For the text-containing cell, return its midpoint in (x, y) coordinate format. 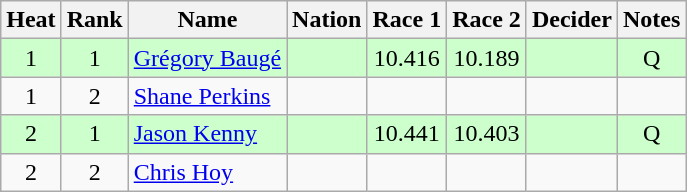
Notes (651, 20)
10.189 (487, 58)
10.403 (487, 134)
Chris Hoy (207, 172)
10.416 (407, 58)
Rank (94, 20)
Race 2 (487, 20)
Heat (31, 20)
Jason Kenny (207, 134)
Decider (572, 20)
10.441 (407, 134)
Name (207, 20)
Race 1 (407, 20)
Nation (327, 20)
Shane Perkins (207, 96)
Grégory Baugé (207, 58)
